Find where the given text appears and provide that cell's center as (X, Y) coordinate. 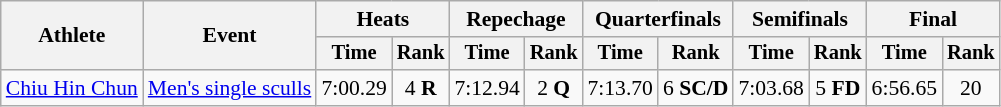
5 FD (838, 88)
7:00.29 (354, 88)
Men's single sculls (230, 88)
20 (971, 88)
4 R (421, 88)
Event (230, 36)
2 Q (554, 88)
Heats (382, 19)
6:56.65 (904, 88)
Quarterfinals (658, 19)
Final (934, 19)
7:12.94 (486, 88)
Athlete (72, 36)
7:03.68 (770, 88)
6 SC/D (696, 88)
Semifinals (800, 19)
7:13.70 (620, 88)
Repechage (516, 19)
Chiu Hin Chun (72, 88)
